Return (x, y) of the center of cell containing provided text 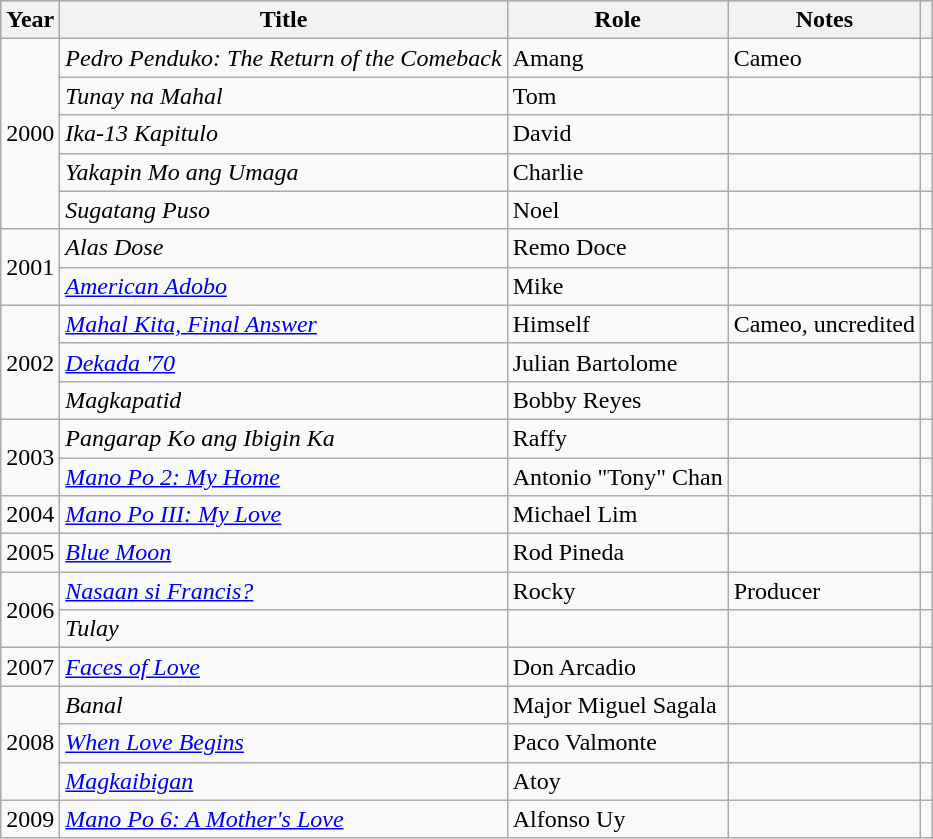
2007 (30, 667)
Tom (618, 96)
Banal (284, 705)
Alfonso Uy (618, 819)
2008 (30, 743)
Amang (618, 58)
Mano Po 2: My Home (284, 477)
Don Arcadio (618, 667)
2006 (30, 610)
Magkaibigan (284, 781)
Pangarap Ko ang Ibigin Ka (284, 438)
2001 (30, 267)
Producer (824, 591)
Nasaan si Francis? (284, 591)
Dekada '70 (284, 362)
2000 (30, 134)
Magkapatid (284, 400)
Tulay (284, 629)
Paco Valmonte (618, 743)
Year (30, 20)
Mahal Kita, Final Answer (284, 324)
2009 (30, 819)
Tunay na Mahal (284, 96)
2002 (30, 362)
Raffy (618, 438)
Pedro Penduko: The Return of the Comeback (284, 58)
Mike (618, 286)
Faces of Love (284, 667)
Atoy (618, 781)
Yakapin Mo ang Umaga (284, 172)
Cameo, uncredited (824, 324)
2003 (30, 457)
Himself (618, 324)
Blue Moon (284, 553)
2005 (30, 553)
Rod Pineda (618, 553)
Mano Po 6: A Mother's Love (284, 819)
Cameo (824, 58)
Sugatang Puso (284, 210)
David (618, 134)
Alas Dose (284, 248)
Major Miguel Sagala (618, 705)
Julian Bartolome (618, 362)
Remo Doce (618, 248)
When Love Begins (284, 743)
Notes (824, 20)
Ika-13 Kapitulo (284, 134)
Bobby Reyes (618, 400)
Antonio "Tony" Chan (618, 477)
Noel (618, 210)
Michael Lim (618, 515)
Title (284, 20)
Mano Po III: My Love (284, 515)
American Adobo (284, 286)
2004 (30, 515)
Role (618, 20)
Rocky (618, 591)
Charlie (618, 172)
